Identify which cell holds the provided text, then report its [X, Y] central coordinate. 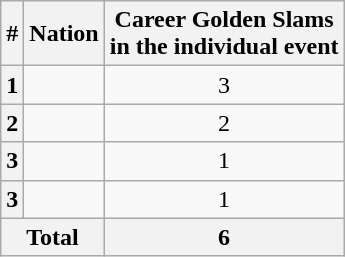
Career Golden Slamsin the individual event [224, 34]
Total [52, 237]
# [12, 34]
Nation [64, 34]
6 [224, 237]
